Pinpoint the cell where the given text exists, returning its (x, y) midpoint coordinate. 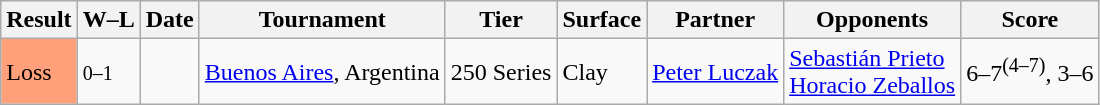
Tier (501, 20)
Partner (716, 20)
W–L (108, 20)
Result (39, 20)
Loss (39, 72)
Clay (602, 72)
Date (170, 20)
Tournament (322, 20)
Buenos Aires, Argentina (322, 72)
Opponents (872, 20)
Score (1030, 20)
250 Series (501, 72)
6–7(4–7), 3–6 (1030, 72)
Sebastián Prieto Horacio Zeballos (872, 72)
0–1 (108, 72)
Peter Luczak (716, 72)
Surface (602, 20)
